Provide the (X, Y) coordinate of the cell's center where the given text is located.  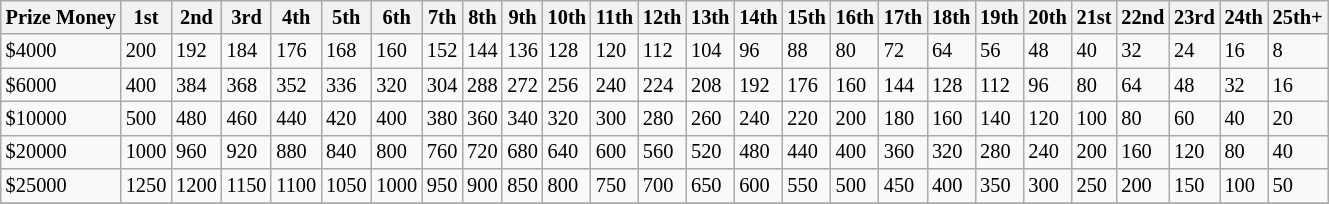
680 (522, 152)
2nd (196, 17)
3rd (247, 17)
336 (346, 85)
56 (999, 51)
380 (442, 118)
$20000 (61, 152)
256 (567, 85)
1200 (196, 186)
13th (710, 17)
180 (903, 118)
72 (903, 51)
17th (903, 17)
20 (1298, 118)
840 (346, 152)
750 (614, 186)
1150 (247, 186)
136 (522, 51)
384 (196, 85)
12th (662, 17)
304 (442, 85)
184 (247, 51)
450 (903, 186)
$10000 (61, 118)
21st (1094, 17)
23rd (1194, 17)
24 (1194, 51)
550 (806, 186)
22nd (1142, 17)
460 (247, 118)
560 (662, 152)
288 (482, 85)
850 (522, 186)
8th (482, 17)
50 (1298, 186)
368 (247, 85)
272 (522, 85)
220 (806, 118)
4th (296, 17)
60 (1194, 118)
250 (1094, 186)
18th (951, 17)
104 (710, 51)
14th (758, 17)
920 (247, 152)
$6000 (61, 85)
900 (482, 186)
88 (806, 51)
11th (614, 17)
420 (346, 118)
1250 (146, 186)
$25000 (61, 186)
8 (1298, 51)
150 (1194, 186)
1100 (296, 186)
760 (442, 152)
9th (522, 17)
720 (482, 152)
10th (567, 17)
350 (999, 186)
25th+ (1298, 17)
19th (999, 17)
650 (710, 186)
208 (710, 85)
700 (662, 186)
168 (346, 51)
24th (1244, 17)
$4000 (61, 51)
1st (146, 17)
340 (522, 118)
5th (346, 17)
16th (855, 17)
880 (296, 152)
140 (999, 118)
Prize Money (61, 17)
7th (442, 17)
20th (1047, 17)
152 (442, 51)
260 (710, 118)
224 (662, 85)
960 (196, 152)
6th (397, 17)
520 (710, 152)
352 (296, 85)
950 (442, 186)
15th (806, 17)
1050 (346, 186)
640 (567, 152)
